For the text-containing cell, return its midpoint in (X, Y) coordinate format. 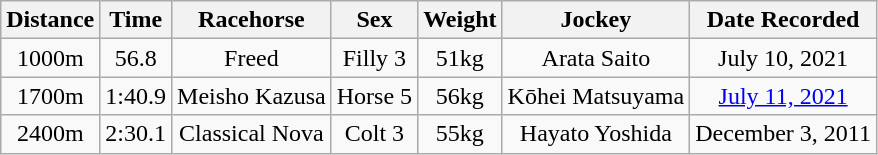
Meisho Kazusa (252, 96)
Hayato Yoshida (596, 134)
2:30.1 (136, 134)
Freed (252, 58)
1700m (50, 96)
56.8 (136, 58)
Arata Saito (596, 58)
Classical Nova (252, 134)
51kg (460, 58)
Filly 3 (374, 58)
Weight (460, 20)
Racehorse (252, 20)
Horse 5 (374, 96)
Date Recorded (784, 20)
July 11, 2021 (784, 96)
Distance (50, 20)
56kg (460, 96)
Kōhei Matsuyama (596, 96)
Jockey (596, 20)
December 3, 2011 (784, 134)
1:40.9 (136, 96)
Time (136, 20)
55kg (460, 134)
Colt 3 (374, 134)
1000m (50, 58)
2400m (50, 134)
July 10, 2021 (784, 58)
Sex (374, 20)
